Provide the (X, Y) coordinate of the cell's center where the given text is located.  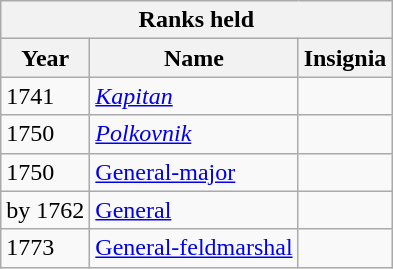
Year (46, 58)
Ranks held (196, 20)
Kapitan (194, 96)
Name (194, 58)
General (194, 210)
General-feldmarshal (194, 248)
General-major (194, 172)
Polkovnik (194, 134)
Insignia (345, 58)
1773 (46, 248)
1741 (46, 96)
by 1762 (46, 210)
